Return the [x, y] coordinate for the center point of the cell that contains the specified text.  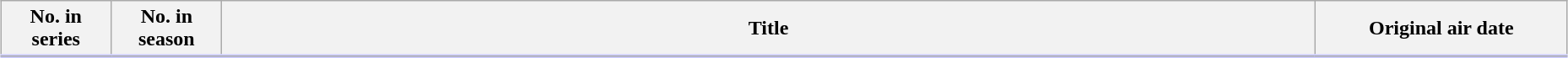
Title [768, 29]
No. in series [56, 29]
Original air date [1441, 29]
No. in season [167, 29]
